Pinpoint the cell where the given text exists, returning its (X, Y) midpoint coordinate. 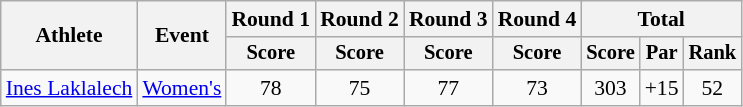
75 (360, 88)
77 (448, 88)
Rank (713, 54)
+15 (662, 88)
Round 2 (360, 19)
Round 3 (448, 19)
Ines Laklalech (70, 88)
Round 4 (538, 19)
Women's (182, 88)
303 (610, 88)
73 (538, 88)
Event (182, 36)
78 (270, 88)
Athlete (70, 36)
Par (662, 54)
Total (661, 19)
Round 1 (270, 19)
52 (713, 88)
